Locate the cell with the specified text and output its [X, Y] center coordinate. 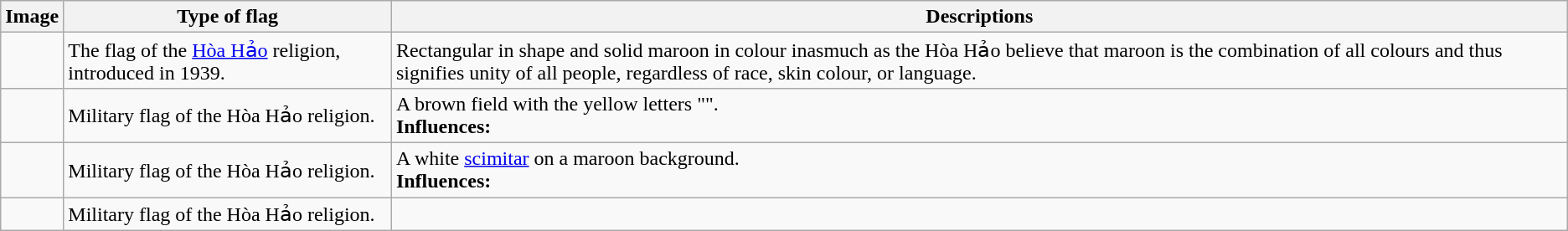
A white scimitar on a maroon background.Influences: [979, 169]
Descriptions [979, 17]
Image [32, 17]
The flag of the Hòa Hảo religion, introduced in 1939. [228, 60]
A brown field with the yellow letters "".Influences: [979, 116]
Type of flag [228, 17]
